Find where the given text appears and provide that cell's center as (x, y) coordinate. 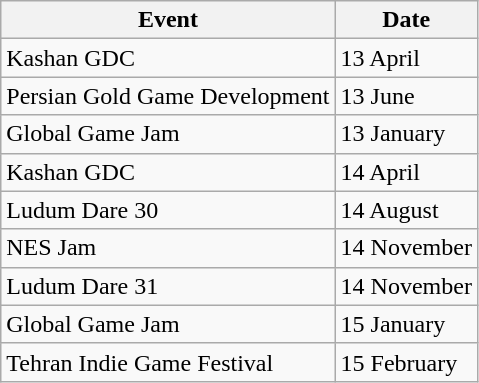
15 January (406, 324)
13 April (406, 58)
14 August (406, 210)
14 April (406, 172)
Event (168, 20)
Tehran Indie Game Festival (168, 362)
15 February (406, 362)
NES Jam (168, 248)
Date (406, 20)
13 January (406, 134)
13 June (406, 96)
Persian Gold Game Development (168, 96)
Ludum Dare 30 (168, 210)
Ludum Dare 31 (168, 286)
